Capture the cell that displays the provided text and extract its [x, y] central coordinate. 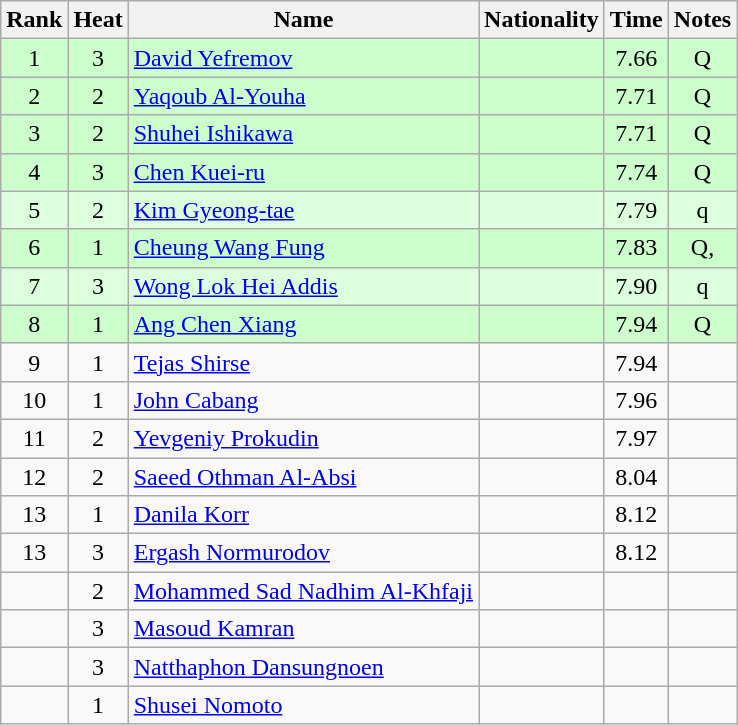
5 [34, 210]
John Cabang [303, 400]
Heat [98, 20]
Kim Gyeong-tae [303, 210]
8.04 [636, 477]
Yaqoub Al-Youha [303, 96]
Shuhei Ishikawa [303, 134]
7.66 [636, 58]
David Yefremov [303, 58]
Time [636, 20]
Chen Kuei-ru [303, 172]
7.83 [636, 248]
11 [34, 438]
Ang Chen Xiang [303, 324]
Nationality [542, 20]
Yevgeniy Prokudin [303, 438]
12 [34, 477]
Rank [34, 20]
7.97 [636, 438]
8 [34, 324]
7.74 [636, 172]
Danila Korr [303, 515]
Cheung Wang Fung [303, 248]
Natthaphon Dansungnoen [303, 667]
Name [303, 20]
10 [34, 400]
Notes [702, 20]
Saeed Othman Al-Absi [303, 477]
7 [34, 286]
7.90 [636, 286]
Ergash Normurodov [303, 553]
Shusei Nomoto [303, 705]
6 [34, 248]
4 [34, 172]
7.79 [636, 210]
Mohammed Sad Nadhim Al-Khfaji [303, 591]
7.96 [636, 400]
Q, [702, 248]
Tejas Shirse [303, 362]
9 [34, 362]
Wong Lok Hei Addis [303, 286]
Masoud Kamran [303, 629]
